Scan for the cell matching the given text and deliver its [x, y] coordinate at center. 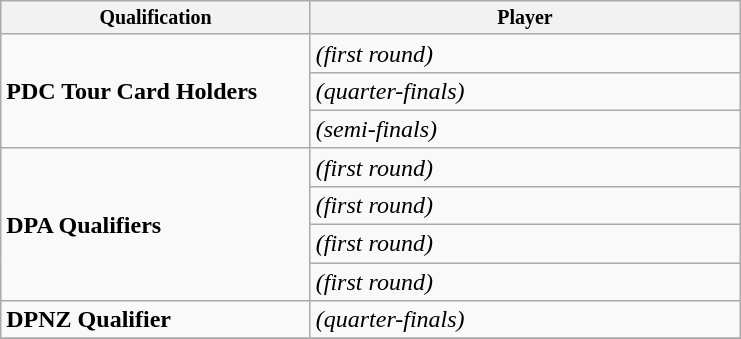
DPNZ Qualifier [156, 320]
Player [524, 18]
(semi-finals) [524, 129]
Qualification [156, 18]
DPA Qualifiers [156, 224]
PDC Tour Card Holders [156, 91]
